From the cell containing the given text, extract its center point as (X, Y) coordinate. 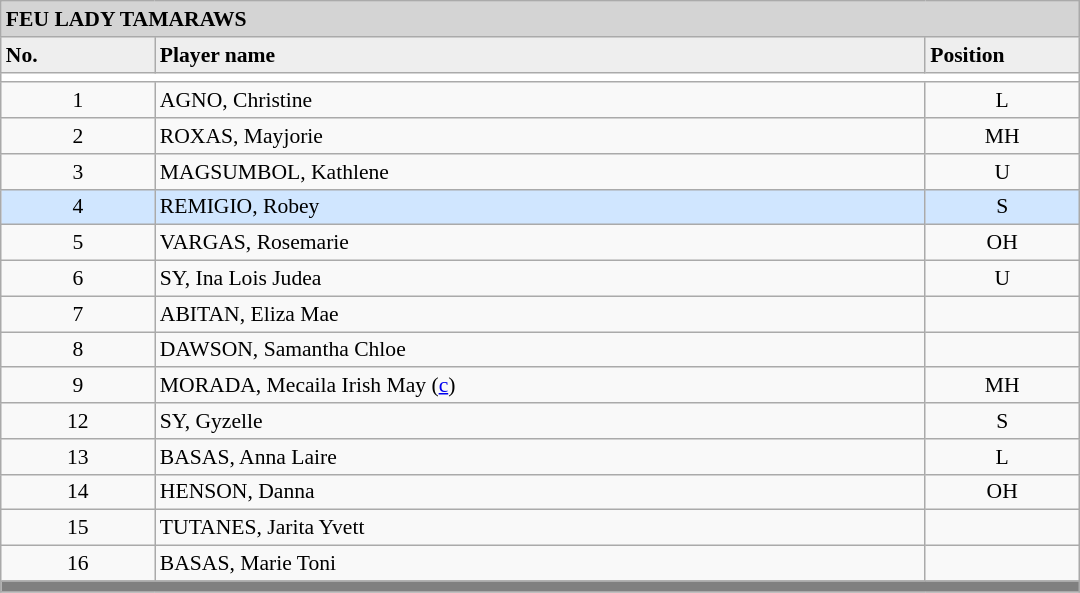
Position (1002, 55)
7 (78, 314)
15 (78, 528)
VARGAS, Rosemarie (540, 243)
8 (78, 350)
TUTANES, Jarita Yvett (540, 528)
FEU LADY TAMARAWS (540, 19)
HENSON, Danna (540, 492)
9 (78, 386)
14 (78, 492)
3 (78, 172)
6 (78, 279)
REMIGIO, Robey (540, 207)
13 (78, 457)
DAWSON, Samantha Chloe (540, 350)
1 (78, 101)
5 (78, 243)
ABITAN, Eliza Mae (540, 314)
No. (78, 55)
BASAS, Anna Laire (540, 457)
Player name (540, 55)
AGNO, Christine (540, 101)
MORADA, Mecaila Irish May (c) (540, 386)
BASAS, Marie Toni (540, 564)
16 (78, 564)
ROXAS, Mayjorie (540, 136)
2 (78, 136)
MAGSUMBOL, Kathlene (540, 172)
12 (78, 421)
SY, Ina Lois Judea (540, 279)
SY, Gyzelle (540, 421)
4 (78, 207)
